Pinpoint the cell where the given text exists, returning its [X, Y] midpoint coordinate. 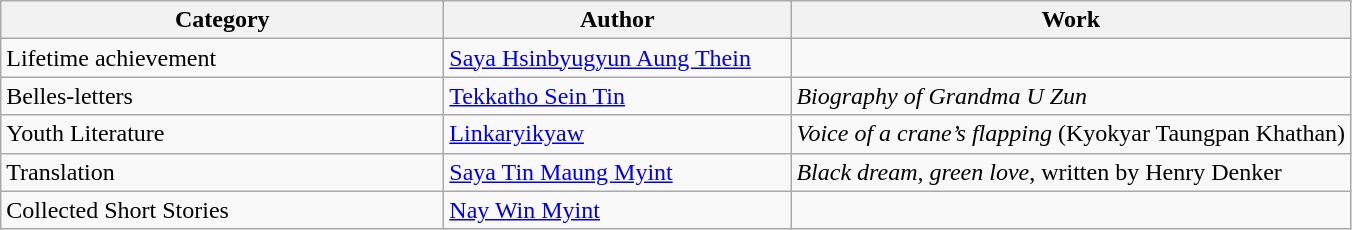
Work [1071, 20]
Linkaryikyaw [618, 134]
Nay Win Myint [618, 210]
Saya Tin Maung Myint [618, 172]
Collected Short Stories [222, 210]
Saya Hsinbyugyun Aung Thein [618, 58]
Black dream, green love, written by Henry Denker [1071, 172]
Biography of Grandma U Zun [1071, 96]
Voice of a crane’s flapping (Kyokyar Taungpan Khathan) [1071, 134]
Author [618, 20]
Lifetime achievement [222, 58]
Translation [222, 172]
Belles-letters [222, 96]
Tekkatho Sein Tin [618, 96]
Youth Literature [222, 134]
Category [222, 20]
